Extract the [X, Y] coordinate from the center of the cell holding the provided text.  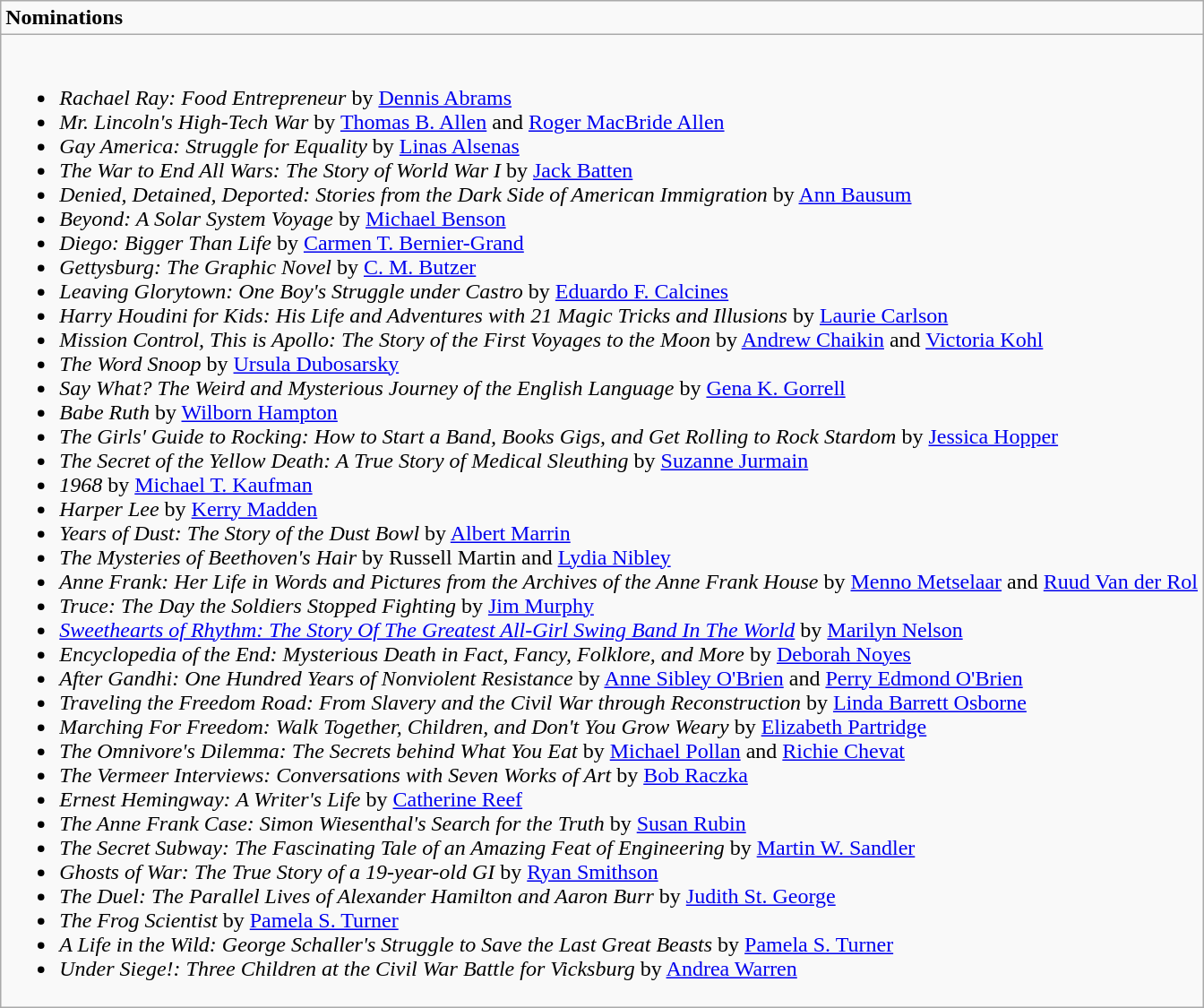
Nominations [602, 18]
